Identify which cell holds the provided text, then report its [x, y] central coordinate. 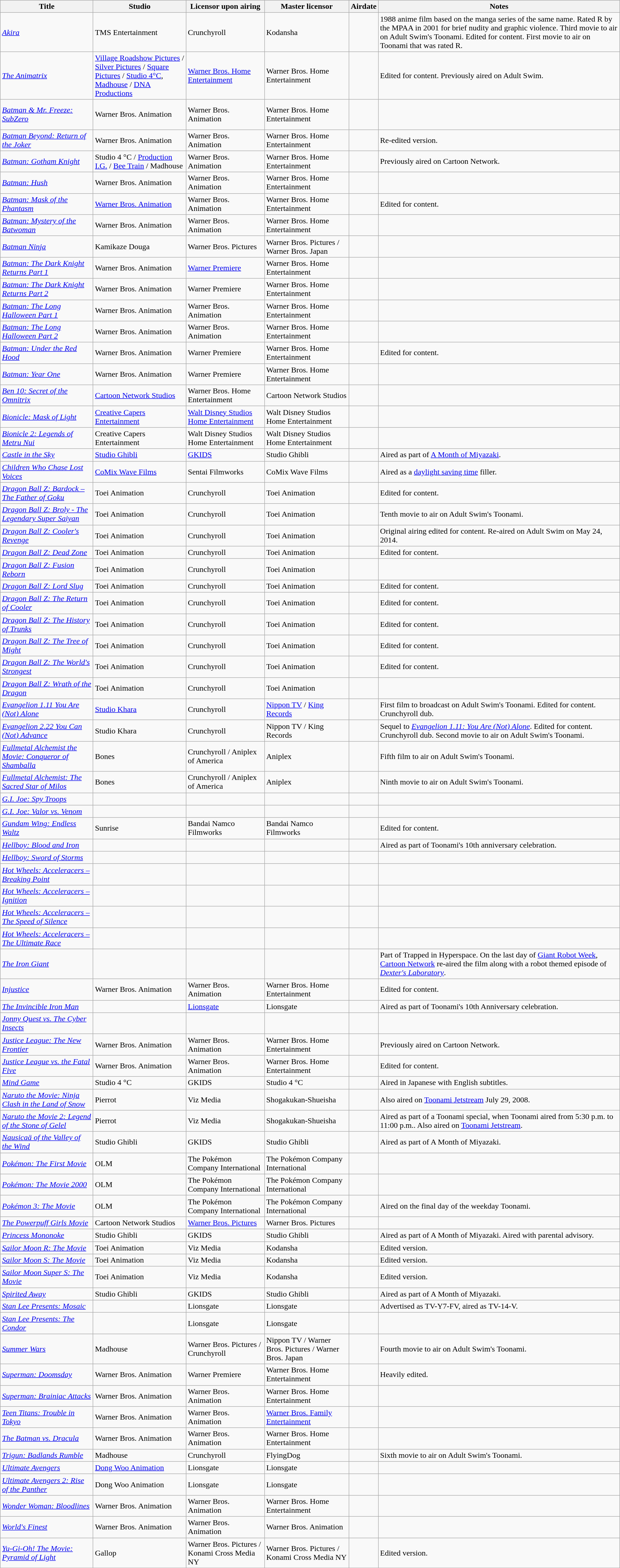
Castle in the Sky [47, 455]
Batman: The Long Halloween Part 2 [47, 332]
Hot Wheels: Acceleracers – The Ultimate Race [47, 938]
Dragon Ball Z: Fusion Reborn [47, 569]
Batman: The Dark Knight Returns Part 2 [47, 289]
Ultimate Avengers [47, 1468]
Batman: Under the Red Hood [47, 353]
Dragon Ball Z: Lord Slug [47, 586]
Naruto the Movie 2: Legend of the Stone of Gelel [47, 1121]
Hot Wheels: Acceleracers – The Speed of Silence [47, 917]
Advertised as TV-Y7-FV, aired as TV-14-V. [499, 1306]
Heavily edited. [499, 1375]
Re-edited version. [499, 140]
Nausicaä of the Valley of the Wind [47, 1142]
Evangelion 2.22 You Can (Not) Advance [47, 731]
Studio [140, 7]
Original airing edited for content. Re-aired on Adult Swim on May 24, 2014. [499, 536]
Sailor Moon Super S: The Movie [47, 1277]
Jonny Quest vs. The Cyber Insects [47, 1024]
World's Finest [47, 1527]
Aired as part of A Month of Miyazaki. Aired with parental advisory. [499, 1235]
Gundam Wing: Endless Waltz [47, 828]
Wonder Woman: Bloodlines [47, 1506]
Aired as part of Toonami's 10th Anniversary celebration. [499, 1007]
Summer Wars [47, 1349]
Hellboy: Blood and Iron [47, 845]
The Iron Giant [47, 964]
Hot Wheels: Acceleracers – Ignition [47, 895]
Sailor Moon S: The Movie [47, 1260]
Pokémon 3: The Movie [47, 1206]
Justice League vs. the Fatal Five [47, 1066]
Sixth movie to air on Adult Swim's Toonami. [499, 1455]
Nippon TV / Warner Bros. Pictures / Warner Bros. Japan [307, 1349]
Warner Bros. Pictures / Crunchyroll [225, 1349]
The Animatrix [47, 76]
Aired as part of Toonami's 10th anniversary celebration. [499, 845]
Pokémon: The Movie 2000 [47, 1184]
Gallop [140, 1553]
Batman: Mask of the Phantasm [47, 204]
Akira [47, 32]
Batman & Mr. Freeze: SubZero [47, 114]
Evangelion 1.11 You Are (Not) Alone [47, 710]
Stan Lee Presents: Mosaic [47, 1306]
Sequel to Evangelion 1.11: You Are (Not) Alone. Edited for content. Crunchyroll dub. Second movie to air on Adult Swim's Toonami. [499, 731]
Injustice [47, 990]
First film to broadcast on Adult Swim's Toonami. Edited for content. Crunchyroll dub. [499, 710]
Also aired on Toonami Jetstream July 29, 2008. [499, 1099]
Batman: The Long Halloween Part 1 [47, 310]
Justice League: The New Frontier [47, 1044]
Airdate [364, 7]
Aired on the final day of the weekday Toonami. [499, 1206]
FlyingDog [307, 1455]
Warner Bros. Pictures / Warner Bros. Japan [307, 247]
The Invincible Iron Man [47, 1007]
Superman: Brainiac Attacks [47, 1396]
Fourth movie to air on Adult Swim's Toonami. [499, 1349]
Notes [499, 7]
Aired in Japanese with English subtitles. [499, 1083]
Fifth film to air on Adult Swim's Toonami. [499, 756]
Dragon Ball Z: The Return of Cooler [47, 603]
Ben 10: Secret of the Omnitrix [47, 396]
The Powerpuff Girls Movie [47, 1223]
Ninth movie to air on Adult Swim's Toonami. [499, 782]
Superman: Doomsday [47, 1375]
Warner Bros. Family Entertainment [307, 1417]
Batman: Hush [47, 182]
Sailor Moon R: The Movie [47, 1248]
Edited for content. Previously aired on Adult Swim. [499, 76]
Dragon Ball Z: Cooler's Revenge [47, 536]
Hot Wheels: Acceleracers – Breaking Point [47, 874]
The Batman vs. Dracula [47, 1438]
Dragon Ball Z: Dead Zone [47, 552]
Sunrise [140, 828]
Children Who Chase Lost Voices [47, 472]
Batman Ninja [47, 247]
Bionicle: Mask of Light [47, 417]
Sentai Filmworks [225, 472]
Trigun: Badlands Rumble [47, 1455]
Fullmetal Alchemist: The Sacred Star of Milos [47, 782]
G.I. Joe: Spy Troops [47, 799]
Naruto the Movie: Ninja Clash in the Land of Snow [47, 1099]
Hellboy: Sword of Storms [47, 857]
Batman: Gotham Knight [47, 162]
Dragon Ball Z: Bardock – The Father of Goku [47, 493]
Master licensor [307, 7]
Ultimate Avengers 2: Rise of the Panther [47, 1485]
Batman: The Dark Knight Returns Part 1 [47, 267]
Dragon Ball Z: The History of Trunks [47, 624]
Bionicle 2: Legends of Metru Nui [47, 438]
Teen Titans: Trouble in Tokyo [47, 1417]
Tenth movie to air on Adult Swim's Toonami. [499, 514]
Dragon Ball Z: Wrath of the Dragon [47, 688]
Batman: Mystery of the Batwoman [47, 225]
Batman Beyond: Return of the Joker [47, 140]
Aired as part of a Toonami special, when Toonami aired from 5:30 p.m. to 11:00 p.m.. Also aired on Toonami Jetstream. [499, 1121]
Batman: Year One [47, 374]
Fullmetal Alchemist the Movie: Conqueror of Shamballa [47, 756]
Princess Mononoke [47, 1235]
Aired as a daylight saving time filler. [499, 472]
Yu-Gi-Oh! The Movie: Pyramid of Light [47, 1553]
Kamikaze Douga [140, 247]
Mind Game [47, 1083]
TMS Entertainment [140, 32]
Spirited Away [47, 1294]
Pokémon: The First Movie [47, 1163]
Village Roadshow Pictures / Silver Pictures / Square Pictures / Studio 4°C, Madhouse / DNA Productions [140, 76]
Licensor upon airing [225, 7]
Dragon Ball Z: The World's Strongest [47, 667]
Studio 4 °C / Production I.G. / Bee Train / Madhouse [140, 162]
Dragon Ball Z: Broly - The Legendary Super Saiyan [47, 514]
Dragon Ball Z: The Tree of Might [47, 646]
Title [47, 7]
G.I. Joe: Valor vs. Venom [47, 811]
Stan Lee Presents: The Condor [47, 1323]
